Find where the given text appears and provide that cell's center as (X, Y) coordinate. 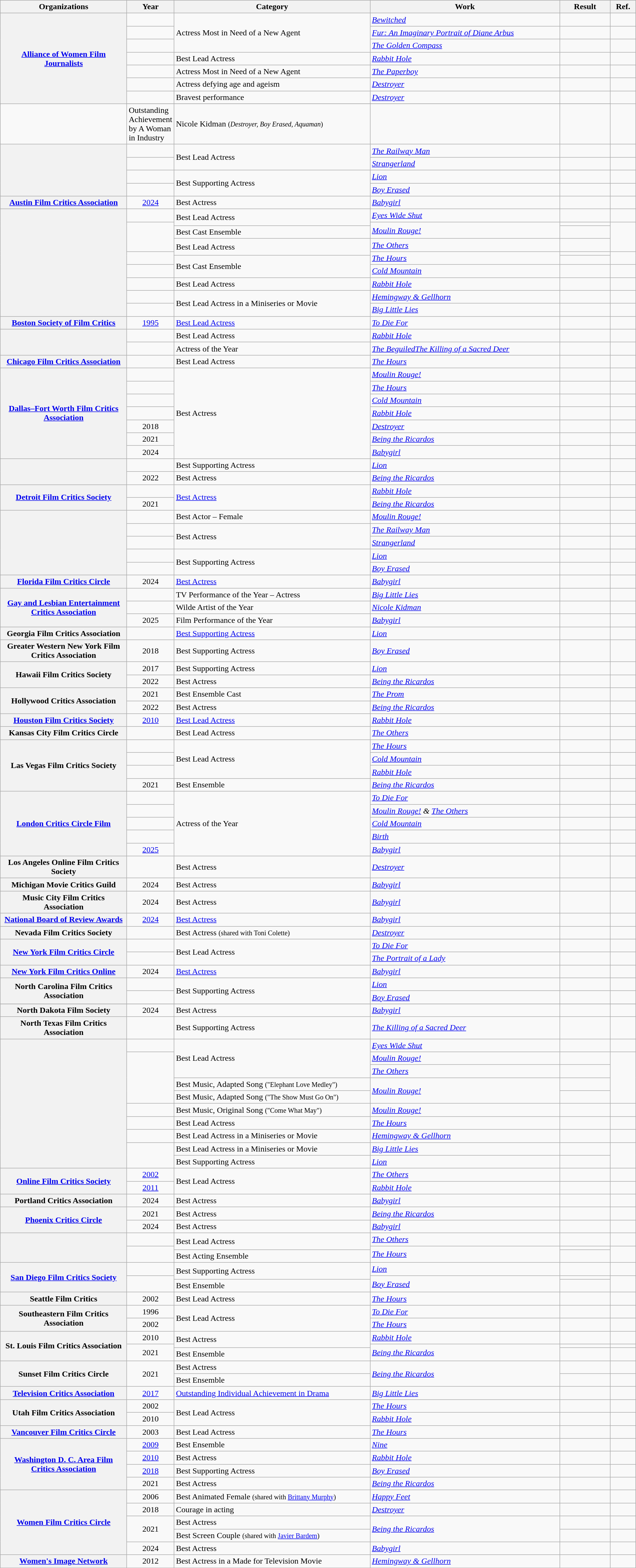
Television Critics Association (64, 1393)
Sunset Film Critics Circle (64, 1374)
Nicole Kidman (Destroyer, Boy Erased, Aquaman) (272, 124)
Nicole Kidman (465, 608)
Southeastern Film Critics Association (64, 1318)
Best Actor – Female (272, 517)
2012 (150, 1561)
Category (272, 7)
Film Performance of the Year (272, 620)
Women Film Critics Circle (64, 1522)
2006 (150, 1497)
Nine (465, 1445)
1996 (150, 1312)
Birth (465, 837)
The Prom (465, 694)
Work (465, 7)
Organizations (64, 7)
Kansas City Film Critics Circle (64, 733)
Seattle Film Critics (64, 1299)
2011 (150, 1188)
The Paperboy (465, 71)
Ref. (623, 7)
Best Ensemble Cast (272, 694)
Best Actress (shared with Toni Colette) (272, 933)
Music City Film Critics Association (64, 902)
Michigan Movie Critics Guild (64, 885)
Gay and Lesbian Entertainment Critics Association (64, 608)
1995 (150, 323)
Best Music, Original Song ("Come What May") (272, 1110)
Houston Film Critics Society (64, 720)
Wilde Artist of the Year (272, 608)
Boston Society of Film Critics (64, 323)
TV Performance of the Year – Actress (272, 595)
Best Acting Ensemble (272, 1256)
North Texas Film Critics Association (64, 1027)
The Killing of a Sacred Deer (465, 1027)
St. Louis Film Critics Association (64, 1346)
New York Film Critics Circle (64, 952)
Washington D. C. Area Film Critics Association (64, 1464)
National Board of Review Awards (64, 920)
Best Music, Adapted Song ("Elephant Love Medley") (272, 1084)
Nevada Film Critics Society (64, 933)
Moulin Rouge! & The Others (465, 811)
Outstanding Individual Achievement in Drama (272, 1393)
Actress defying age and ageism (272, 84)
Hollywood Critics Association (64, 701)
Vancouver Film Critics Circle (64, 1432)
Alliance of Women Film Journalists (64, 58)
Bravest performance (272, 97)
Austin Film Critics Association (64, 203)
The Portrait of a Lady (465, 958)
Best Screen Couple (shared with Javier Bardem) (272, 1535)
Best Animated Female (shared with Brittany Murphy) (272, 1497)
Los Angeles Online Film Critics Society (64, 867)
Hawaii Film Critics Society (64, 675)
Dallas–Fort Worth Film Critics Association (64, 413)
2003 (150, 1432)
Greater Western New York Film Critics Association (64, 651)
Result (585, 7)
Women's Image Network (64, 1561)
Florida Film Critics Circle (64, 581)
Best Music, Adapted Song ("The Show Must Go On") (272, 1097)
Fur: An Imaginary Portrait of Diane Arbus (465, 33)
Georgia Film Critics Association (64, 633)
North Dakota Film Society (64, 1010)
Las Vegas Film Critics Society (64, 765)
Phoenix Critics Circle (64, 1220)
Utah Film Critics Association (64, 1412)
Detroit Film Critics Society (64, 497)
New York Film Critics Online (64, 971)
Portland Critics Association (64, 1200)
Happy Feet (465, 1497)
2009 (150, 1445)
London Critics Circle Film (64, 823)
The Golden Compass (465, 46)
Bewitched (465, 20)
Outstanding Achievement by A Woman in Industry (150, 124)
San Diego Film Critics Society (64, 1278)
Online Film Critics Society (64, 1181)
Chicago Film Critics Association (64, 361)
Courage in acting (272, 1510)
The BeguiledThe Killing of a Sacred Deer (465, 348)
Best Actress in a Made for Television Movie (272, 1561)
Year (150, 7)
North Carolina Film Critics Association (64, 991)
